Determine the [X, Y] coordinate at the center of the cell enclosing the given text.  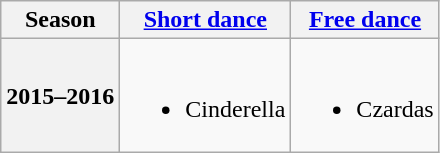
Season [60, 20]
Cinderella [206, 96]
Free dance [365, 20]
2015–2016 [60, 96]
Short dance [206, 20]
Czardas [365, 96]
